Pinpoint the cell where the given text exists, returning its [X, Y] midpoint coordinate. 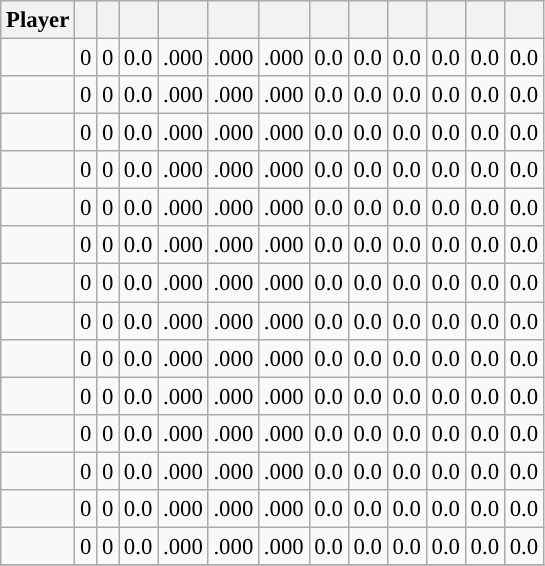
Player [38, 20]
